Detect which cell encompasses the target text, then output its [x, y] center coordinate. 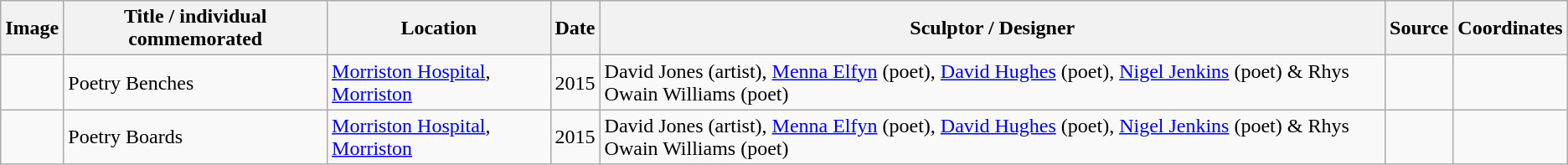
Sculptor / Designer [992, 28]
Location [439, 28]
Poetry Boards [196, 137]
Image [32, 28]
Date [575, 28]
Poetry Benches [196, 82]
Source [1419, 28]
Title / individual commemorated [196, 28]
Coordinates [1510, 28]
